Detect which cell encompasses the target text, then output its [x, y] center coordinate. 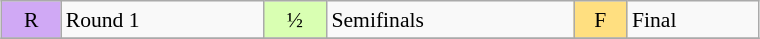
R [32, 20]
Semifinals [450, 20]
F [600, 20]
Round 1 [162, 20]
½ [294, 20]
Final [693, 20]
